From the cell containing the given text, extract its center point as [x, y] coordinate. 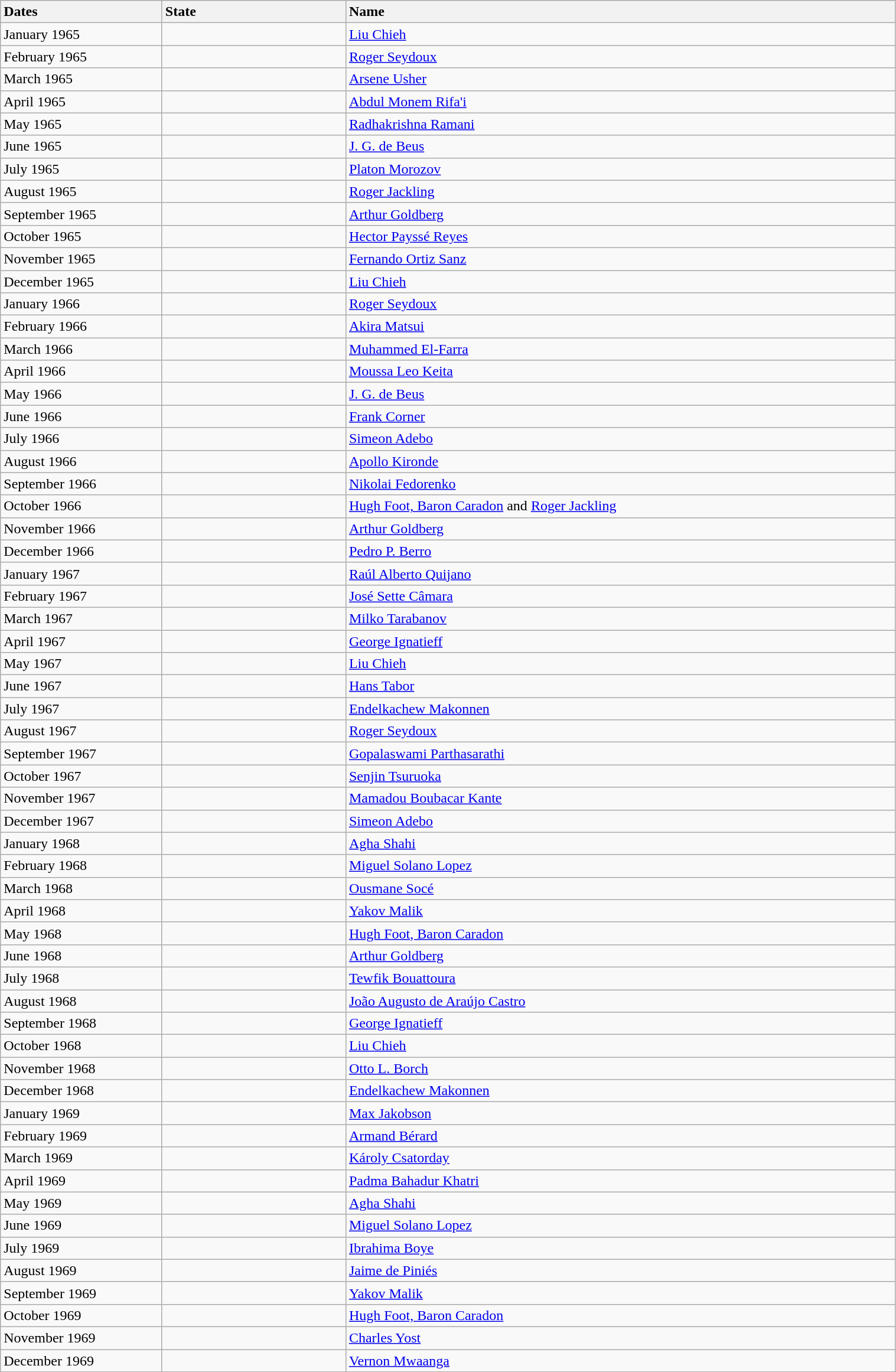
June 1966 [82, 416]
July 1968 [82, 978]
Senjin Tsuruoka [620, 776]
October 1968 [82, 1046]
Vernon Mwaanga [620, 1360]
Padma Bahadur Khatri [620, 1181]
May 1969 [82, 1203]
Armand Bérard [620, 1136]
October 1965 [82, 236]
September 1966 [82, 484]
July 1966 [82, 439]
November 1968 [82, 1068]
August 1965 [82, 191]
February 1967 [82, 596]
Apollo Kironde [620, 461]
Hans Tabor [620, 686]
Hector Payssé Reyes [620, 236]
September 1969 [82, 1293]
December 1965 [82, 282]
Mamadou Boubacar Kante [620, 799]
August 1969 [82, 1270]
February 1969 [82, 1136]
Platon Morozov [620, 169]
September 1965 [82, 214]
November 1966 [82, 529]
May 1968 [82, 933]
April 1968 [82, 911]
Fernando Ortiz Sanz [620, 259]
August 1967 [82, 731]
Dates [82, 12]
March 1968 [82, 888]
February 1965 [82, 57]
July 1965 [82, 169]
August 1968 [82, 1001]
December 1967 [82, 821]
October 1967 [82, 776]
João Augusto de Araújo Castro [620, 1001]
January 1965 [82, 34]
Nikolai Fedorenko [620, 484]
José Sette Câmara [620, 596]
Milko Tarabanov [620, 618]
Arsene Usher [620, 79]
September 1968 [82, 1024]
Roger Jackling [620, 191]
January 1966 [82, 304]
July 1967 [82, 709]
Moussa Leo Keita [620, 371]
Hugh Foot, Baron Caradon and Roger Jackling [620, 506]
March 1967 [82, 618]
Muhammed El-Farra [620, 349]
August 1966 [82, 461]
Charles Yost [620, 1338]
April 1967 [82, 641]
Frank Corner [620, 416]
October 1966 [82, 506]
September 1967 [82, 754]
November 1969 [82, 1338]
December 1966 [82, 551]
Name [620, 12]
April 1965 [82, 102]
Pedro P. Berro [620, 551]
May 1965 [82, 124]
Radhakrishna Ramani [620, 124]
April 1966 [82, 371]
June 1965 [82, 146]
March 1965 [82, 79]
June 1968 [82, 956]
Ousmane Socé [620, 888]
Jaime de Piniés [620, 1270]
June 1967 [82, 686]
December 1968 [82, 1091]
Max Jakobson [620, 1113]
May 1966 [82, 394]
March 1969 [82, 1158]
Ibrahima Boye [620, 1248]
February 1966 [82, 327]
State [254, 12]
Tewfik Bouattoura [620, 978]
April 1969 [82, 1181]
January 1969 [82, 1113]
July 1969 [82, 1248]
November 1965 [82, 259]
May 1967 [82, 664]
Abdul Monem Rifa'i [620, 102]
Akira Matsui [620, 327]
Raúl Alberto Quijano [620, 573]
February 1968 [82, 866]
January 1967 [82, 573]
Károly Csatorday [620, 1158]
January 1968 [82, 843]
June 1969 [82, 1226]
Gopalaswami Parthasarathi [620, 754]
December 1969 [82, 1360]
October 1969 [82, 1315]
Otto L. Borch [620, 1068]
March 1966 [82, 349]
November 1967 [82, 799]
